Find where the given text appears and provide that cell's center as (X, Y) coordinate. 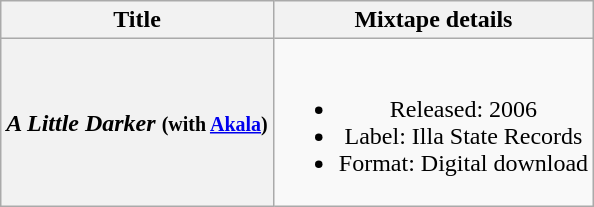
Title (138, 20)
A Little Darker (with Akala) (138, 122)
Mixtape details (433, 20)
Released: 2006Label: Illa State RecordsFormat: Digital download (433, 122)
